Identify which cell holds the provided text, then report its (x, y) central coordinate. 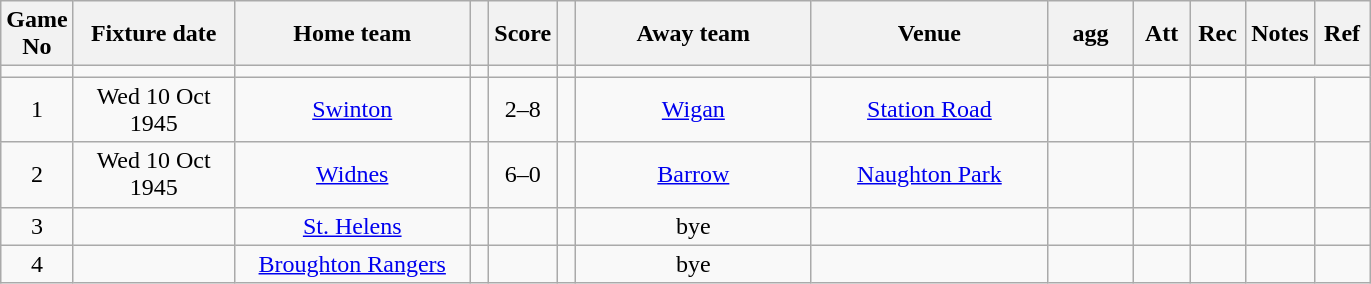
Score (523, 34)
Barrow (693, 174)
Game No (37, 34)
Naughton Park (929, 174)
Widnes (352, 174)
Rec (1218, 34)
Wigan (693, 110)
Swinton (352, 110)
Ref (1342, 34)
agg (1090, 34)
Venue (929, 34)
St. Helens (352, 226)
Away team (693, 34)
Home team (352, 34)
4 (37, 264)
Broughton Rangers (352, 264)
Att (1162, 34)
2–8 (523, 110)
6–0 (523, 174)
Fixture date (154, 34)
2 (37, 174)
Notes (1280, 34)
3 (37, 226)
1 (37, 110)
Station Road (929, 110)
